Scan for the cell matching the given text and deliver its (x, y) coordinate at center. 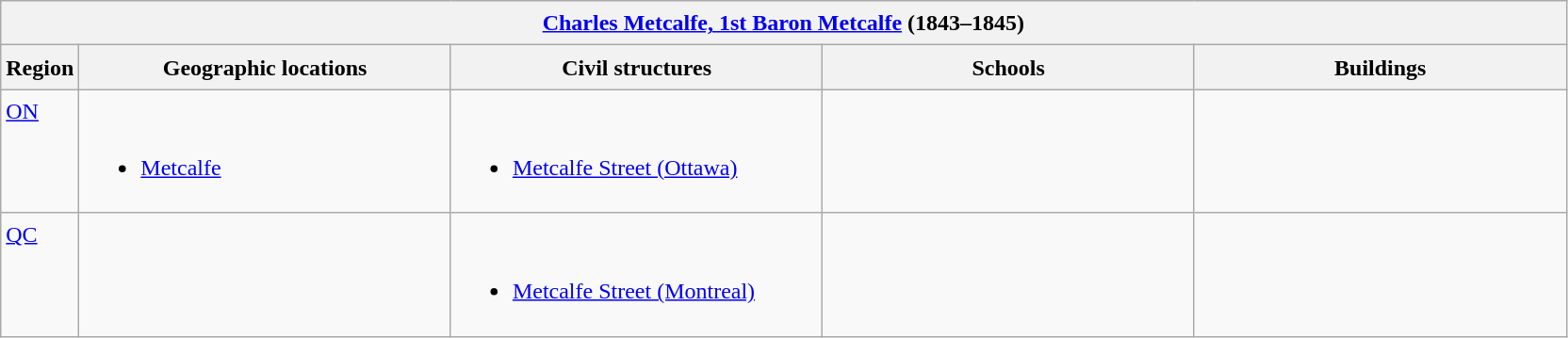
ON (40, 151)
Region (40, 68)
Geographic locations (266, 68)
Metcalfe Street (Montreal) (637, 275)
Metcalfe (266, 151)
Metcalfe Street (Ottawa) (637, 151)
Civil structures (637, 68)
QC (40, 275)
Buildings (1380, 68)
Charles Metcalfe, 1st Baron Metcalfe (1843–1845) (784, 23)
Schools (1008, 68)
